Find where the given text appears and provide that cell's center as [X, Y] coordinate. 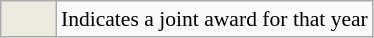
Indicates a joint award for that year [214, 19]
